Capture the cell that displays the provided text and extract its (X, Y) central coordinate. 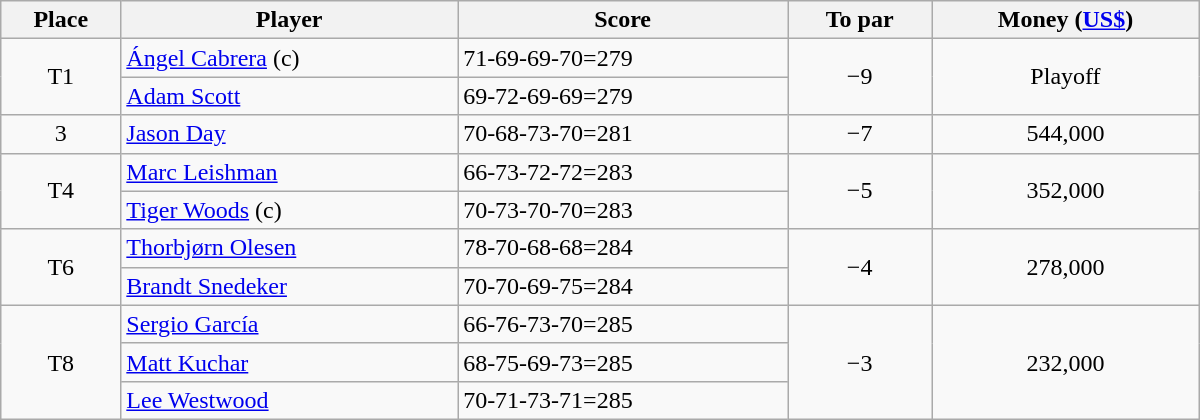
544,000 (1066, 134)
70-73-70-70=283 (623, 210)
Adam Scott (290, 96)
−7 (860, 134)
−9 (860, 77)
71-69-69-70=279 (623, 58)
−5 (860, 191)
66-73-72-72=283 (623, 172)
Tiger Woods (c) (290, 210)
T1 (61, 77)
66-76-73-70=285 (623, 324)
Place (61, 20)
69-72-69-69=279 (623, 96)
−3 (860, 362)
352,000 (1066, 191)
−4 (860, 267)
Sergio García (290, 324)
Ángel Cabrera (c) (290, 58)
To par (860, 20)
70-71-73-71=285 (623, 400)
Player (290, 20)
Lee Westwood (290, 400)
Matt Kuchar (290, 362)
70-68-73-70=281 (623, 134)
3 (61, 134)
68-75-69-73=285 (623, 362)
Jason Day (290, 134)
T8 (61, 362)
78-70-68-68=284 (623, 248)
T6 (61, 267)
Score (623, 20)
70-70-69-75=284 (623, 286)
232,000 (1066, 362)
Marc Leishman (290, 172)
Thorbjørn Olesen (290, 248)
T4 (61, 191)
Playoff (1066, 77)
Money (US$) (1066, 20)
278,000 (1066, 267)
Brandt Snedeker (290, 286)
